Identify which cell holds the provided text, then report its (x, y) central coordinate. 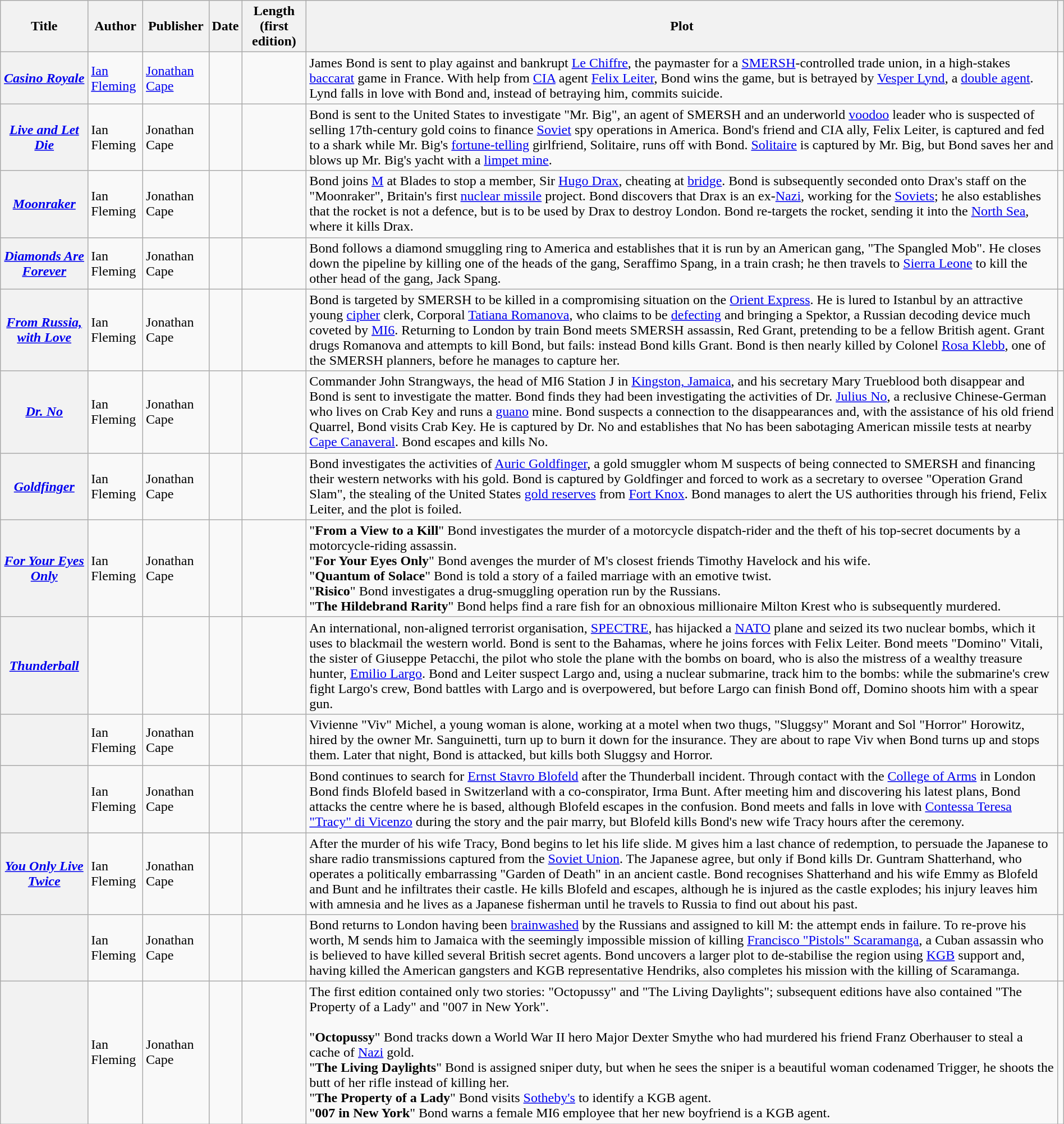
Live and Let Die (44, 137)
Thunderball (44, 666)
Diamonds Are Forever (44, 263)
Goldfinger (44, 486)
Publisher (176, 26)
Moonraker (44, 204)
You Only Live Twice (44, 874)
Date (226, 26)
Casino Royale (44, 78)
From Russia, with Love (44, 330)
Plot (682, 26)
Length (first edition) (274, 26)
Author (116, 26)
Title (44, 26)
Dr. No (44, 412)
For Your Eyes Only (44, 568)
